Output the (x, y) coordinate of the center of the cell containing the given text.  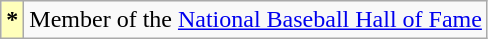
* (12, 20)
Member of the National Baseball Hall of Fame (256, 20)
